Pinpoint the cell where the given text exists, returning its (x, y) midpoint coordinate. 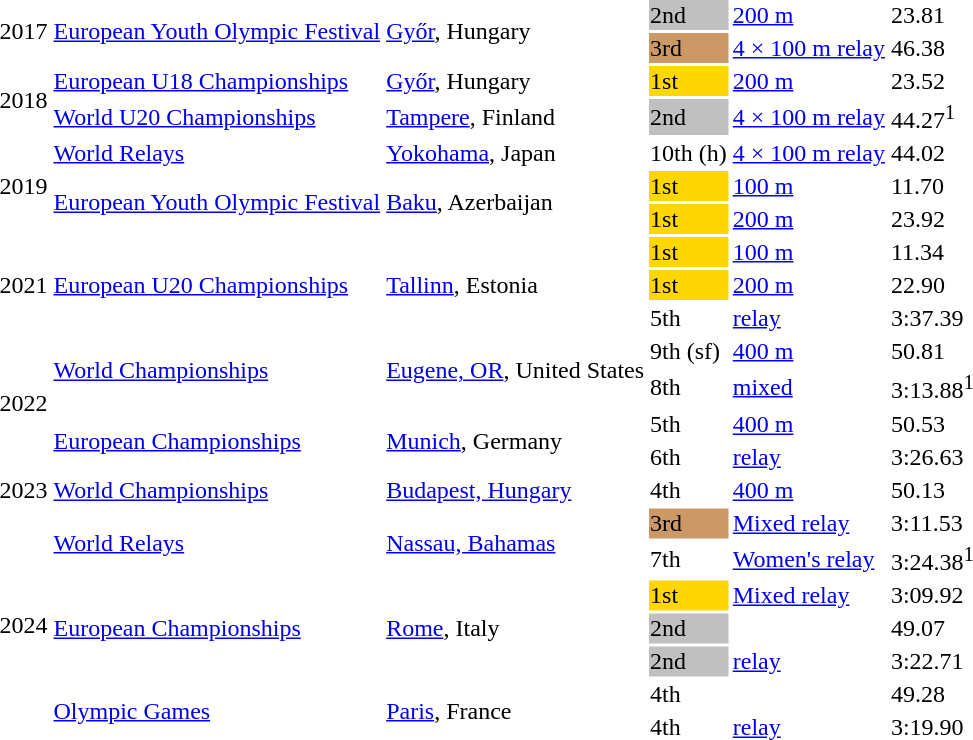
8th (689, 387)
Yokohama, Japan (516, 153)
10th (h) (689, 153)
Tallinn, Estonia (516, 285)
Rome, Italy (516, 628)
6th (689, 457)
European U18 Championships (217, 81)
World U20 Championships (217, 117)
Nassau, Bahamas (516, 542)
Baku, Azerbaijan (516, 202)
7th (689, 559)
Eugene, OR, United States (516, 370)
Budapest, Hungary (516, 490)
mixed (808, 387)
Tampere, Finland (516, 117)
European U20 Championships (217, 285)
Munich, Germany (516, 440)
9th (sf) (689, 351)
Women's relay (808, 559)
